Determine the [x, y] coordinate at the center of the cell enclosing the given text.  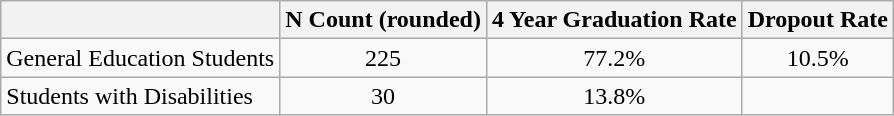
N Count (rounded) [384, 20]
Students with Disabilities [140, 96]
225 [384, 58]
30 [384, 96]
10.5% [818, 58]
77.2% [614, 58]
Dropout Rate [818, 20]
13.8% [614, 96]
4 Year Graduation Rate [614, 20]
General Education Students [140, 58]
